Return [x, y] of the center of cell containing provided text 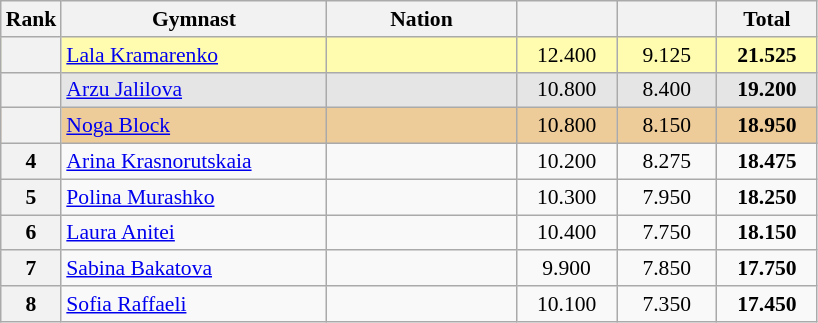
8 [32, 304]
7.850 [667, 269]
10.100 [567, 304]
9.125 [667, 55]
10.300 [567, 197]
Sofia Raffaeli [194, 304]
17.750 [767, 269]
Total [767, 19]
Lala Kramarenko [194, 55]
7.750 [667, 233]
21.525 [767, 55]
Arzu Jalilova [194, 90]
7 [32, 269]
Arina Krasnorutskaia [194, 162]
7.950 [667, 197]
Noga Block [194, 126]
8.150 [667, 126]
Gymnast [194, 19]
10.400 [567, 233]
5 [32, 197]
7.350 [667, 304]
18.150 [767, 233]
Nation [421, 19]
8.400 [667, 90]
18.250 [767, 197]
Sabina Bakatova [194, 269]
8.275 [667, 162]
9.900 [567, 269]
18.475 [767, 162]
Laura Anitei [194, 233]
Rank [32, 19]
18.950 [767, 126]
10.200 [567, 162]
6 [32, 233]
Polina Murashko [194, 197]
4 [32, 162]
12.400 [567, 55]
19.200 [767, 90]
17.450 [767, 304]
